Search for the cell housing the specified text and yield its [x, y] center coordinate. 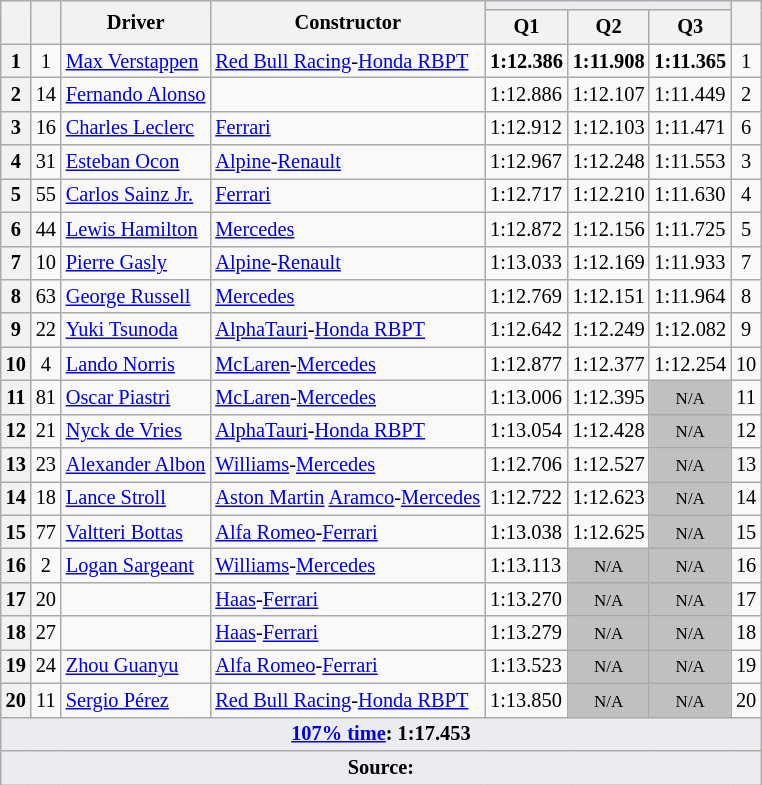
1:12.912 [526, 128]
1:13.006 [526, 397]
107% time: 1:17.453 [381, 734]
1:12.249 [609, 330]
1:11.471 [690, 128]
1:12.210 [609, 195]
Esteban Ocon [136, 162]
24 [46, 666]
Yuki Tsunoda [136, 330]
1:12.156 [609, 229]
55 [46, 195]
Lewis Hamilton [136, 229]
1:12.248 [609, 162]
Max Verstappen [136, 61]
George Russell [136, 296]
1:12.886 [526, 94]
Valtteri Bottas [136, 532]
21 [46, 431]
Q3 [690, 27]
44 [46, 229]
1:13.038 [526, 532]
Sergio Pérez [136, 700]
1:12.151 [609, 296]
1:12.967 [526, 162]
1:12.428 [609, 431]
27 [46, 633]
Constructor [348, 22]
1:12.169 [609, 263]
1:13.523 [526, 666]
1:12.722 [526, 498]
77 [46, 532]
1:13.113 [526, 565]
Aston Martin Aramco-Mercedes [348, 498]
1:13.850 [526, 700]
1:11.933 [690, 263]
Fernando Alonso [136, 94]
1:12.872 [526, 229]
Pierre Gasly [136, 263]
Alexander Albon [136, 465]
Lando Norris [136, 364]
22 [46, 330]
1:13.279 [526, 633]
1:11.449 [690, 94]
1:12.877 [526, 364]
1:12.642 [526, 330]
1:12.706 [526, 465]
Zhou Guanyu [136, 666]
1:12.717 [526, 195]
Logan Sargeant [136, 565]
1:11.908 [609, 61]
31 [46, 162]
1:11.630 [690, 195]
Q1 [526, 27]
1:12.769 [526, 296]
Driver [136, 22]
1:12.386 [526, 61]
Nyck de Vries [136, 431]
Lance Stroll [136, 498]
1:12.107 [609, 94]
1:12.623 [609, 498]
1:12.103 [609, 128]
1:11.365 [690, 61]
63 [46, 296]
23 [46, 465]
1:11.964 [690, 296]
1:12.254 [690, 364]
Charles Leclerc [136, 128]
1:12.082 [690, 330]
1:13.270 [526, 599]
1:13.054 [526, 431]
81 [46, 397]
1:11.725 [690, 229]
Source: [381, 767]
1:12.625 [609, 532]
1:11.553 [690, 162]
Carlos Sainz Jr. [136, 195]
1:12.377 [609, 364]
1:12.395 [609, 397]
1:12.527 [609, 465]
1:13.033 [526, 263]
Oscar Piastri [136, 397]
Q2 [609, 27]
